Pinpoint the cell where the given text exists, returning its [X, Y] midpoint coordinate. 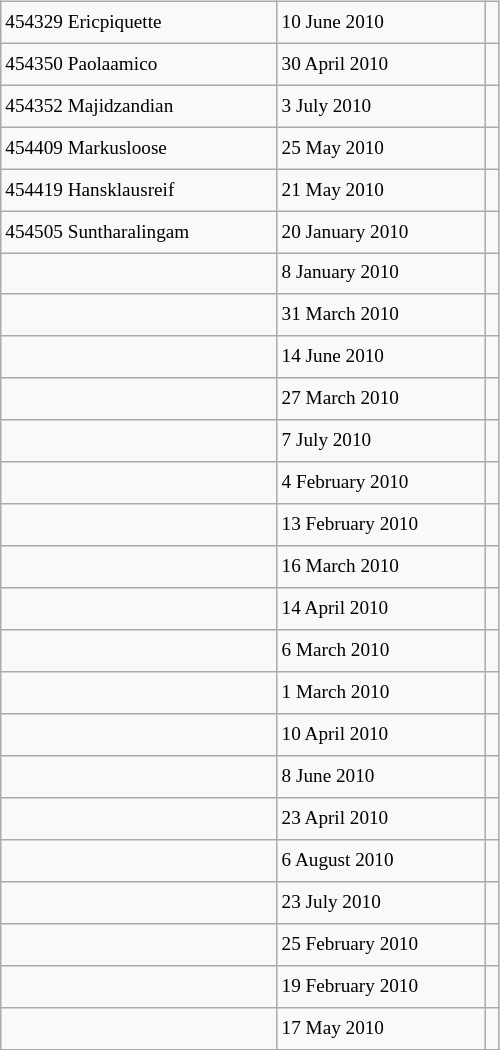
3 July 2010 [381, 106]
16 March 2010 [381, 567]
454350 Paolaamico [139, 64]
454329 Ericpiquette [139, 22]
25 February 2010 [381, 944]
19 February 2010 [381, 986]
20 January 2010 [381, 232]
30 April 2010 [381, 64]
454352 Majidzandian [139, 106]
1 March 2010 [381, 693]
454409 Markusloose [139, 148]
14 June 2010 [381, 357]
6 August 2010 [381, 861]
8 January 2010 [381, 274]
454505 Suntharalingam [139, 232]
6 March 2010 [381, 651]
10 June 2010 [381, 22]
10 April 2010 [381, 735]
4 February 2010 [381, 483]
7 July 2010 [381, 441]
454419 Hansklausreif [139, 190]
21 May 2010 [381, 190]
8 June 2010 [381, 777]
31 March 2010 [381, 315]
17 May 2010 [381, 1028]
27 March 2010 [381, 399]
13 February 2010 [381, 525]
23 July 2010 [381, 902]
25 May 2010 [381, 148]
23 April 2010 [381, 819]
14 April 2010 [381, 609]
